Search for the cell housing the specified text and yield its [X, Y] center coordinate. 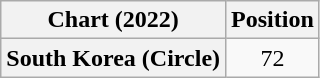
Position [273, 20]
Chart (2022) [114, 20]
South Korea (Circle) [114, 58]
72 [273, 58]
